Provide the (x, y) coordinate of the cell's center where the given text is located.  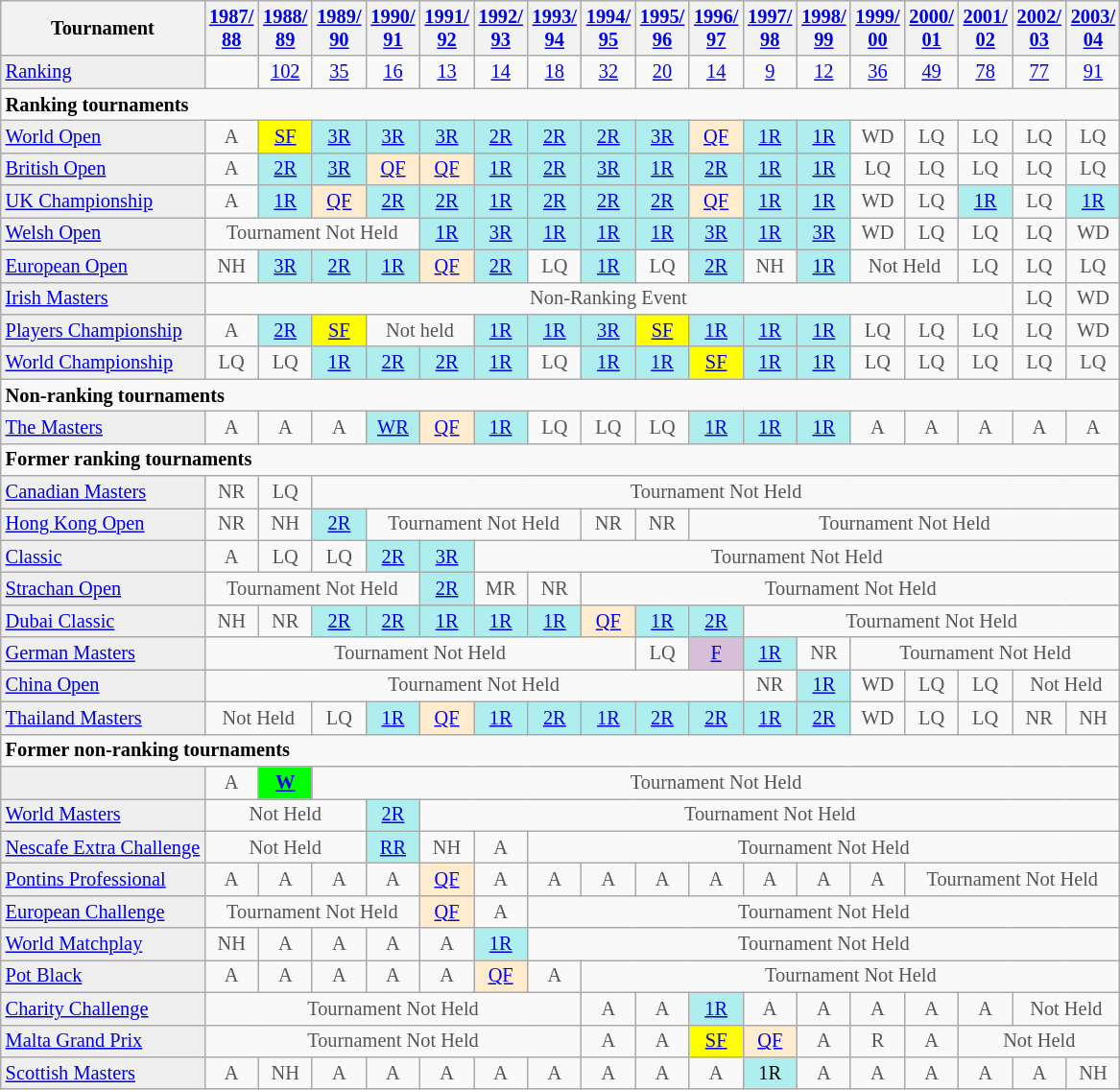
2001/02 (986, 28)
World Masters (103, 815)
Charity Challenge (103, 1008)
91 (1093, 72)
1994/95 (608, 28)
12 (823, 72)
MR (501, 588)
2002/03 (1039, 28)
Dubai Classic (103, 621)
1993/94 (555, 28)
European Challenge (103, 912)
Hong Kong Open (103, 524)
F (716, 653)
18 (555, 72)
9 (770, 72)
78 (986, 72)
Players Championship (103, 330)
Non-Ranking Event (608, 298)
32 (608, 72)
German Masters (103, 653)
1990/91 (393, 28)
Pot Black (103, 976)
Not held (419, 330)
1989/90 (339, 28)
1998/99 (823, 28)
World Matchplay (103, 944)
1995/96 (662, 28)
British Open (103, 169)
WR (393, 427)
Scottish Masters (103, 1073)
13 (447, 72)
1997/98 (770, 28)
China Open (103, 685)
2000/01 (932, 28)
Strachan Open (103, 588)
20 (662, 72)
1988/89 (285, 28)
Tournament (103, 28)
1987/88 (231, 28)
UK Championship (103, 201)
W (285, 782)
Canadian Masters (103, 492)
1996/97 (716, 28)
Malta Grand Prix (103, 1041)
Former non-ranking tournaments (560, 750)
Pontins Professional (103, 879)
36 (877, 72)
European Open (103, 266)
1999/00 (877, 28)
102 (285, 72)
World Open (103, 136)
RR (393, 847)
49 (932, 72)
Ranking (103, 72)
Non-ranking tournaments (560, 395)
2003/04 (1093, 28)
R (877, 1041)
World Championship (103, 363)
Irish Masters (103, 298)
1991/92 (447, 28)
77 (1039, 72)
Welsh Open (103, 233)
16 (393, 72)
Former ranking tournaments (560, 460)
Classic (103, 557)
Nescafe Extra Challenge (103, 847)
Thailand Masters (103, 718)
The Masters (103, 427)
Ranking tournaments (560, 105)
1992/93 (501, 28)
35 (339, 72)
